Return (x, y) of the center of cell containing provided text 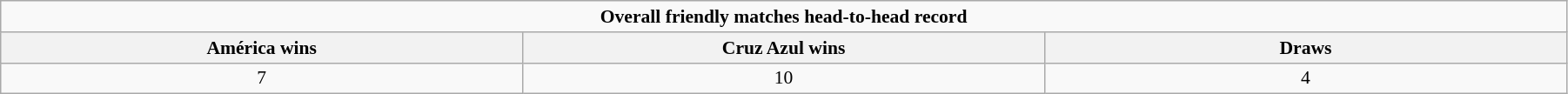
10 (784, 78)
7 (262, 78)
Cruz Azul wins (784, 48)
Overall friendly matches head-to-head record (784, 17)
América wins (262, 48)
4 (1306, 78)
Draws (1306, 48)
